Return the (x, y) coordinate for the center point of the cell that contains the specified text.  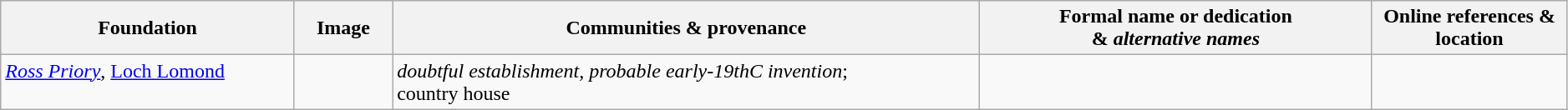
Formal name or dedication & alternative names (1176, 28)
Image (343, 28)
doubtful establishment, probable early-19thC invention;country house (687, 82)
Online references & location (1469, 28)
Ross Priory, Loch Lomond (148, 82)
Communities & provenance (687, 28)
Foundation (148, 28)
